Locate the cell with the specified text and output its (x, y) center coordinate. 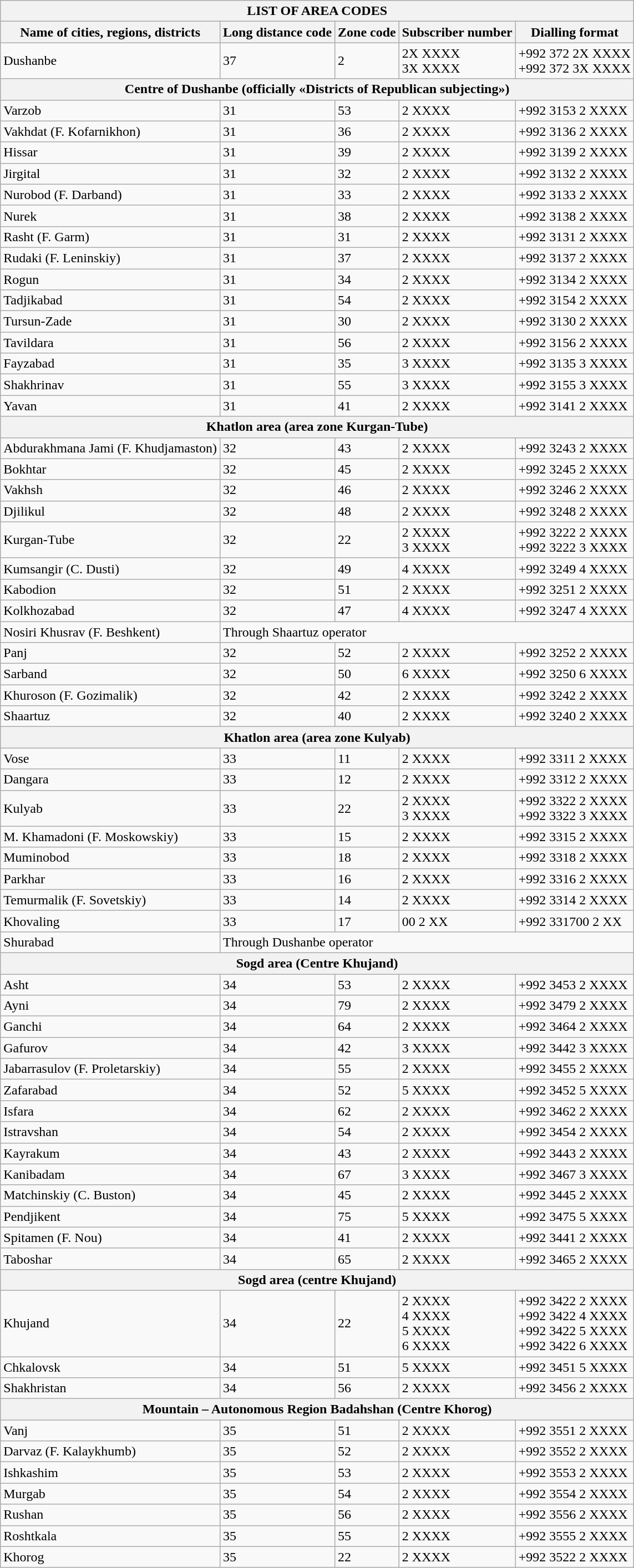
Khujand (110, 1323)
+992 3222 2 XXXX+992 3222 3 XXXX (575, 540)
Through Shaartuz operator (427, 632)
14 (367, 900)
Murgab (110, 1494)
Vakhsh (110, 490)
+992 3243 2 XXXX (575, 448)
+992 3311 2 XXXX (575, 758)
+992 3316 2 XXXX (575, 879)
+992 3453 2 XXXX (575, 984)
39 (367, 152)
Kurgan-Tube (110, 540)
Hissar (110, 152)
Jabarrasulov (F. Proletarskiy) (110, 1069)
+992 3467 3 XXXX (575, 1174)
Rushan (110, 1515)
Panj (110, 653)
Khatlon area (area zone Kurgan-Tube) (317, 427)
Jirgital (110, 174)
Yavan (110, 406)
+992 3445 2 XXXX (575, 1195)
+992 3553 2 XXXX (575, 1473)
Nosiri Khusrav (F. Beshkent) (110, 632)
Shakhristan (110, 1388)
+992 3315 2 XXXX (575, 837)
75 (367, 1216)
+992 3132 2 XXXX (575, 174)
+992 331700 2 XX (575, 921)
+992 3136 2 XXXX (575, 131)
12 (367, 780)
+992 3554 2 XXXX (575, 1494)
Centre of Dushanbe (officially «Districts of Republican subjecting») (317, 89)
Bokhtar (110, 469)
Dangara (110, 780)
Kolkhozabad (110, 610)
+992 3314 2 XXXX (575, 900)
Kabodion (110, 589)
6 XXXX (457, 674)
16 (367, 879)
Gafurov (110, 1048)
+992 3312 2 XXXX (575, 780)
+992 3522 2 XXXX (575, 1557)
Dushanbe (110, 61)
Parkhar (110, 879)
Varzob (110, 110)
+992 3551 2 XXXX (575, 1430)
+992 3451 5 XXXX (575, 1367)
49 (367, 568)
+992 3247 4 XXXX (575, 610)
Sogd area (Centre Khujand) (317, 963)
+992 3251 2 XXXX (575, 589)
Zone code (367, 32)
50 (367, 674)
+992 3141 2 XXXX (575, 406)
+992 3131 2 XXXX (575, 237)
Rogun (110, 279)
47 (367, 610)
Roshtkala (110, 1536)
+992 3475 5 XXXX (575, 1216)
79 (367, 1006)
18 (367, 858)
Khorog (110, 1557)
+992 3130 2 XXXX (575, 322)
40 (367, 716)
+992 3248 2 XXXX (575, 511)
+992 3454 2 XXXX (575, 1132)
Kayrakum (110, 1153)
36 (367, 131)
Temurmalik (F. Sovetskiy) (110, 900)
Vanj (110, 1430)
+992 3240 2 XXXX (575, 716)
Ishkashim (110, 1473)
+992 3464 2 XXXX (575, 1027)
62 (367, 1111)
Kanibadam (110, 1174)
Mountain – Autonomous Region Badahshan (Centre Khorog) (317, 1409)
Darvaz (F. Kalaykhumb) (110, 1452)
30 (367, 322)
Djilikul (110, 511)
+992 3155 3 XXXX (575, 385)
+992 3443 2 XXXX (575, 1153)
Ganchi (110, 1027)
+992 3249 4 XXXX (575, 568)
+992 3441 2 XXXX (575, 1238)
Shurabad (110, 942)
Khatlon area (area zone Kulyab) (317, 737)
Kumsangir (C. Dusti) (110, 568)
Rasht (F. Garm) (110, 237)
Chkalovsk (110, 1367)
11 (367, 758)
Tursun-Zade (110, 322)
Kulyab (110, 808)
+992 3322 2 XXXX+992 3322 3 XXXX (575, 808)
+992 3465 2 XXXX (575, 1259)
+992 3422 2 XXXX+992 3422 4 XXXX+992 3422 5 XXXX+992 3422 6 XXXX (575, 1323)
+992 3156 2 XXXX (575, 343)
+992 3252 2 XXXX (575, 653)
Dialling format (575, 32)
+992 3456 2 XXXX (575, 1388)
Tadjikabad (110, 301)
Rudaki (F. Leninskiy) (110, 258)
+992 3138 2 XXXX (575, 216)
Spitamen (F. Nou) (110, 1238)
00 2 XX (457, 921)
+992 3133 2 XXXX (575, 195)
Through Dushanbe operator (427, 942)
Muminobod (110, 858)
+992 3246 2 XXXX (575, 490)
+992 3479 2 XXXX (575, 1006)
2X XXXX3X XXXX (457, 61)
Sogd area (centre Khujand) (317, 1280)
Vakhdat (F. Kofarnikhon) (110, 131)
2 XXXX4 XXXX5 XXXX6 XXXX (457, 1323)
Shakhrinav (110, 385)
+992 3139 2 XXXX (575, 152)
Taboshar (110, 1259)
Pendjikent (110, 1216)
Isfara (110, 1111)
+992 3318 2 XXXX (575, 858)
Tavildara (110, 343)
+992 3556 2 XXXX (575, 1515)
Asht (110, 984)
+992 3137 2 XXXX (575, 258)
+992 3154 2 XXXX (575, 301)
Abdurakhmana Jami (F. Khudjamaston) (110, 448)
Istravshan (110, 1132)
+992 3153 2 XXXX (575, 110)
15 (367, 837)
2 (367, 61)
Sarband (110, 674)
Khovaling (110, 921)
+992 3442 3 XXXX (575, 1048)
+992 3242 2 XXXX (575, 695)
Nurobod (F. Darband) (110, 195)
Name of cities, regions, districts (110, 32)
+992 3552 2 XXXX (575, 1452)
+992 3245 2 XXXX (575, 469)
LIST OF AREA CODES (317, 11)
Long distance code (277, 32)
65 (367, 1259)
+992 3250 6 XXXX (575, 674)
Zafarabad (110, 1090)
Matchinskiy (C. Buston) (110, 1195)
Ayni (110, 1006)
Fayzabad (110, 364)
Nurek (110, 216)
67 (367, 1174)
Subscriber number (457, 32)
+992 3455 2 XXXX (575, 1069)
+992 3452 5 XXXX (575, 1090)
Vose (110, 758)
Khuroson (F. Gozimalik) (110, 695)
+992 372 2X XXXX+992 372 3X XXXX (575, 61)
+992 3135 3 XXXX (575, 364)
64 (367, 1027)
+992 3134 2 XXXX (575, 279)
17 (367, 921)
M. Khamadoni (F. Moskowskiy) (110, 837)
Shaartuz (110, 716)
+992 3462 2 XXXX (575, 1111)
+992 3555 2 XXXX (575, 1536)
46 (367, 490)
38 (367, 216)
48 (367, 511)
